Output the (x, y) coordinate of the center of the cell containing the given text.  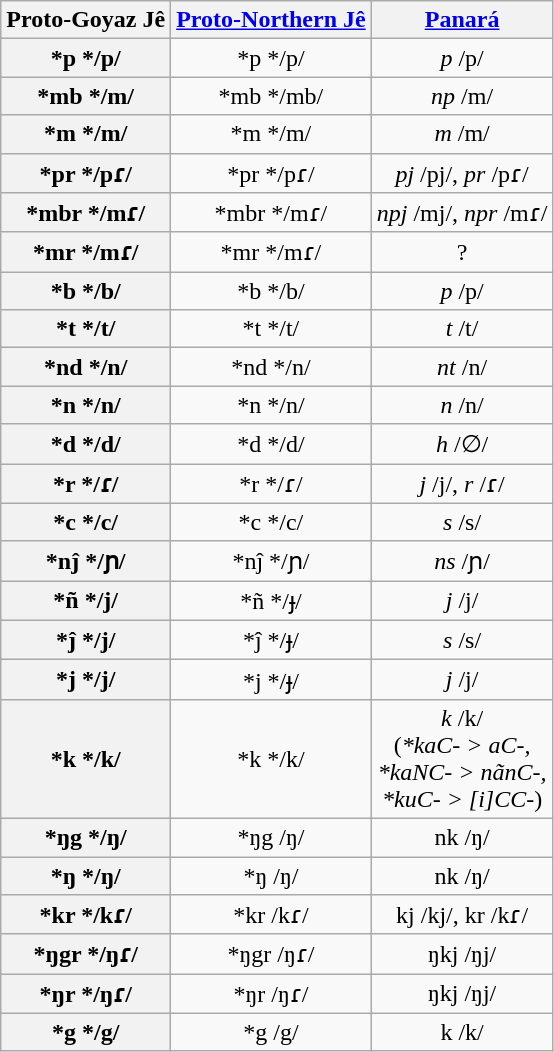
nt /n/ (462, 367)
t /t/ (462, 329)
*ŋr */ŋɾ/ (86, 994)
n /n/ (462, 405)
*ñ */j/ (86, 601)
npj /mj/, npr /mɾ/ (462, 213)
Panará (462, 20)
*mb */m/ (86, 96)
Proto-Northern Jê (272, 20)
np /m/ (462, 96)
Proto-Goyaz Jê (86, 20)
*j */ɟ/ (272, 680)
k /k/ (462, 1032)
m /m/ (462, 134)
*g */g/ (86, 1032)
*ĵ */j/ (86, 640)
*ŋ */ŋ/ (86, 875)
*j */j/ (86, 680)
ns /ɲ/ (462, 561)
j /j/, r /ɾ/ (462, 484)
*ŋgr */ŋɾ/ (86, 954)
*mb */mb/ (272, 96)
h /∅/ (462, 444)
*ŋgr /ŋɾ/ (272, 954)
*kr /kɾ/ (272, 915)
*ĵ */ɟ/ (272, 640)
*g /g/ (272, 1032)
*ñ */ɟ/ (272, 601)
*ŋr /ŋɾ/ (272, 994)
kj /kj/, kr /kɾ/ (462, 915)
pj /pj/, pr /pɾ/ (462, 173)
? (462, 252)
*kr */kɾ/ (86, 915)
*ŋg */ŋ/ (86, 837)
k /k/(*kaC- > aC-,*kaNC- > nãnC-,*kuC- > [i]CC-) (462, 758)
*ŋ /ŋ/ (272, 875)
*ŋg /ŋ/ (272, 837)
